Detect which cell encompasses the target text, then output its [X, Y] center coordinate. 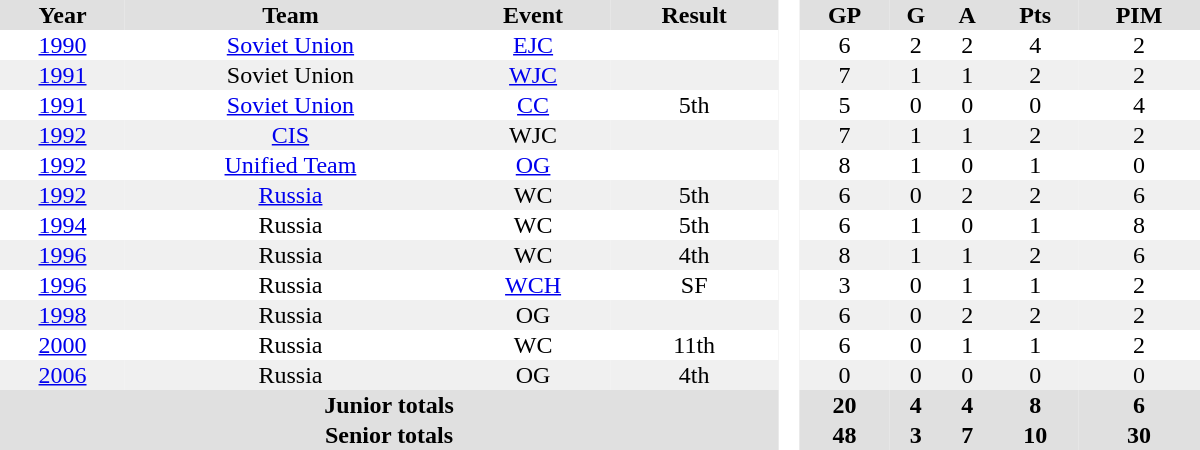
1998 [62, 315]
G [916, 15]
SF [694, 285]
Year [62, 15]
48 [844, 435]
5 [844, 105]
A [967, 15]
WCH [534, 285]
Unified Team [290, 165]
CIS [290, 135]
Team [290, 15]
Event [534, 15]
20 [844, 405]
GP [844, 15]
Result [694, 15]
2006 [62, 375]
10 [1035, 435]
PIM [1139, 15]
Pts [1035, 15]
2000 [62, 345]
Junior totals [389, 405]
CC [534, 105]
Senior totals [389, 435]
30 [1139, 435]
EJC [534, 45]
1994 [62, 225]
11th [694, 345]
1990 [62, 45]
